Locate the cell with the specified text and output its [x, y] center coordinate. 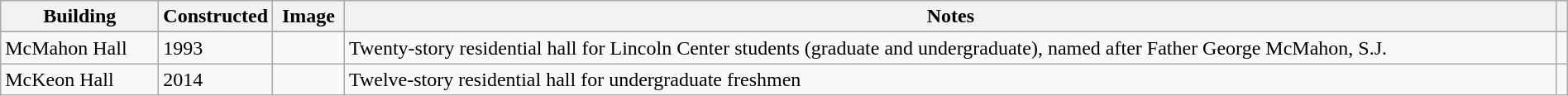
Twenty-story residential hall for Lincoln Center students (graduate and undergraduate), named after Father George McMahon, S.J. [950, 48]
McMahon Hall [79, 48]
Building [79, 17]
Image [309, 17]
1993 [216, 48]
Notes [950, 17]
Twelve-story residential hall for undergraduate freshmen [950, 79]
Constructed [216, 17]
McKeon Hall [79, 79]
2014 [216, 79]
